Search for the cell housing the specified text and yield its [X, Y] center coordinate. 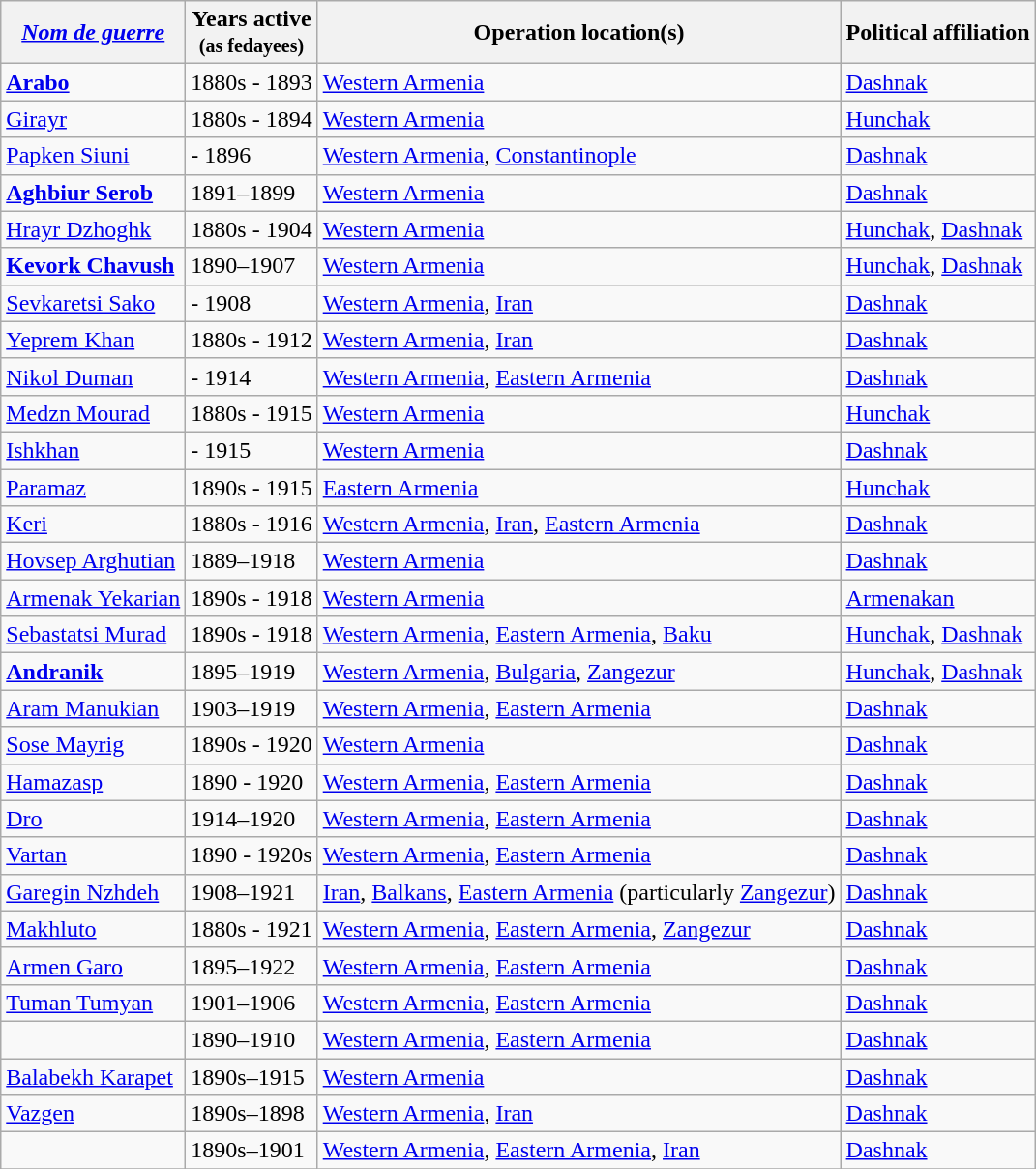
Operation location(s) [578, 33]
Nom de guerre [93, 33]
Hrayr Dzhoghk [93, 229]
1880s - 1893 [252, 82]
Western Armenia, Eastern Armenia, Iran [578, 1151]
1890s - 1920 [252, 745]
1890–1910 [252, 1039]
1891–1899 [252, 193]
Iran, Balkans, Eastern Armenia (particularly Zangezur) [578, 892]
Medzn Mourad [93, 413]
1908–1921 [252, 892]
Hovsep Arghutian [93, 561]
Arabo [93, 82]
1880s - 1912 [252, 340]
Years active (as fedayees) [252, 33]
Makhluto [93, 929]
Armenakan [938, 598]
- 1896 [252, 156]
1890s–1915 [252, 1077]
Armenak Yekarian [93, 598]
Western Armenia, Eastern Armenia, Baku [578, 635]
Dro [93, 819]
1890s–1901 [252, 1151]
Armen Garo [93, 966]
Western Armenia, Eastern Armenia, Zangezur [578, 929]
Sevkaretsi Sako [93, 303]
Aghbiur Serob [93, 193]
- 1914 [252, 376]
Papken Siuni [93, 156]
1890 - 1920 [252, 782]
1903–1919 [252, 708]
- 1915 [252, 450]
1890s - 1915 [252, 487]
1880s - 1916 [252, 525]
1914–1920 [252, 819]
Keri [93, 525]
Western Armenia, Iran, Eastern Armenia [578, 525]
Sebastatsi Murad [93, 635]
Vazgen [93, 1114]
Ishkhan [93, 450]
1895–1919 [252, 672]
1889–1918 [252, 561]
Western Armenia, Bulgaria, Zangezur [578, 672]
Hamazasp [93, 782]
Tuman Tumyan [93, 1003]
1880s - 1921 [252, 929]
1890 - 1920s [252, 855]
Yeprem Khan [93, 340]
Girayr [93, 119]
Kevork Chavush [93, 266]
1890s–1898 [252, 1114]
1880s - 1894 [252, 119]
1901–1906 [252, 1003]
Western Armenia, Constantinople [578, 156]
1890–1907 [252, 266]
Nikol Duman [93, 376]
1880s - 1904 [252, 229]
1880s - 1915 [252, 413]
Vartan [93, 855]
Balabekh Karapet [93, 1077]
Andranik [93, 672]
1895–1922 [252, 966]
- 1908 [252, 303]
Aram Manukian [93, 708]
Eastern Armenia [578, 487]
Garegin Nzhdeh [93, 892]
Political affiliation [938, 33]
Sose Mayrig [93, 745]
Paramaz [93, 487]
